Capture the cell that displays the provided text and extract its [x, y] central coordinate. 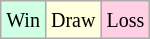
Loss [126, 20]
Draw [72, 20]
Win [24, 20]
